Extract the [X, Y] coordinate from the center of the cell holding the provided text.  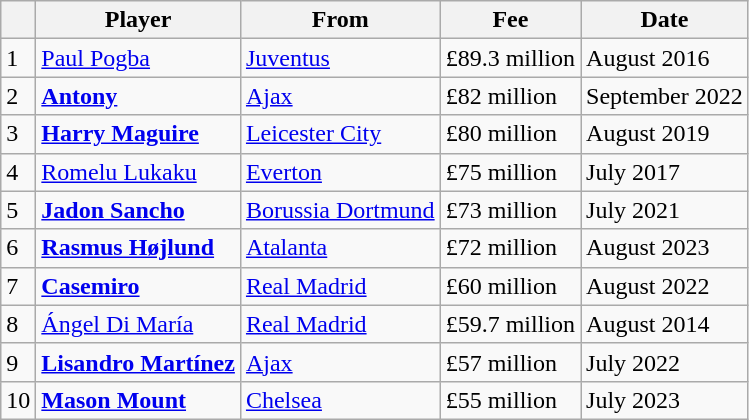
5 [18, 210]
1 [18, 58]
£60 million [510, 286]
Harry Maguire [138, 134]
Leicester City [340, 134]
7 [18, 286]
6 [18, 248]
Casemiro [138, 286]
Juventus [340, 58]
August 2023 [665, 248]
Date [665, 20]
£89.3 million [510, 58]
Fee [510, 20]
Paul Pogba [138, 58]
8 [18, 324]
Lisandro Martínez [138, 362]
£80 million [510, 134]
July 2023 [665, 400]
£72 million [510, 248]
Atalanta [340, 248]
Everton [340, 172]
August 2016 [665, 58]
£59.7 million [510, 324]
£82 million [510, 96]
£57 million [510, 362]
August 2014 [665, 324]
From [340, 20]
2 [18, 96]
Borussia Dortmund [340, 210]
July 2021 [665, 210]
9 [18, 362]
4 [18, 172]
August 2019 [665, 134]
Romelu Lukaku [138, 172]
10 [18, 400]
Player [138, 20]
July 2017 [665, 172]
September 2022 [665, 96]
July 2022 [665, 362]
Chelsea [340, 400]
£55 million [510, 400]
Mason Mount [138, 400]
3 [18, 134]
Antony [138, 96]
Rasmus Højlund [138, 248]
August 2022 [665, 286]
£75 million [510, 172]
Ángel Di María [138, 324]
Jadon Sancho [138, 210]
£73 million [510, 210]
